From the cell containing the given text, extract its center point as (x, y) coordinate. 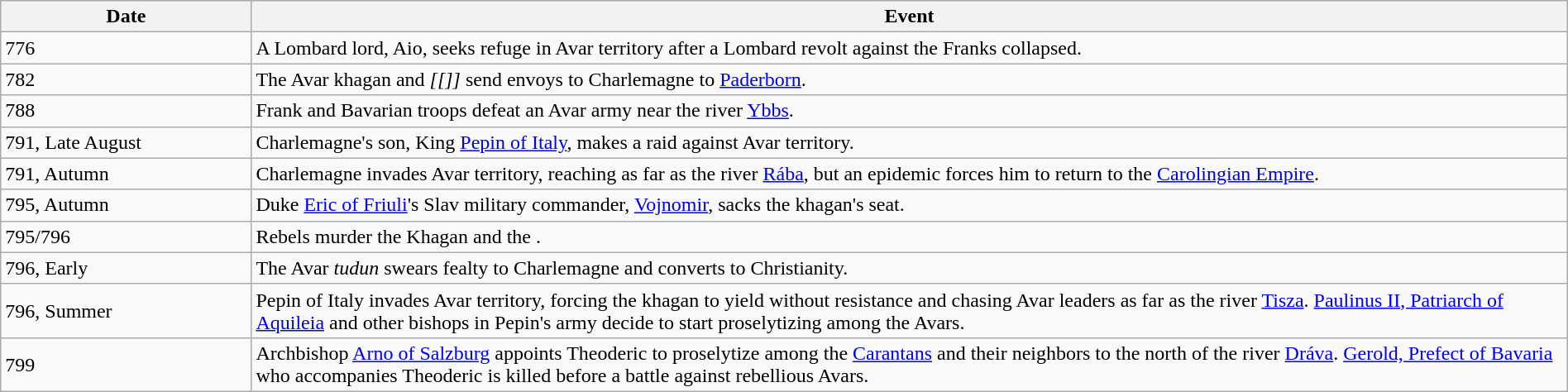
799 (126, 364)
Charlemagne's son, King Pepin of Italy, makes a raid against Avar territory. (910, 142)
The Avar tudun swears fealty to Charlemagne and converts to Christianity. (910, 268)
Duke Eric of Friuli's Slav military commander, Vojnomir, sacks the khagan's seat. (910, 205)
796, Early (126, 268)
The Avar khagan and [[]] send envoys to Charlemagne to Paderborn. (910, 79)
Date (126, 17)
Event (910, 17)
A Lombard lord, Aio, seeks refuge in Avar territory after a Lombard revolt against the Franks collapsed. (910, 48)
Rebels murder the Khagan and the . (910, 237)
782 (126, 79)
776 (126, 48)
795, Autumn (126, 205)
Frank and Bavarian troops defeat an Avar army near the river Ybbs. (910, 111)
795/796 (126, 237)
791, Autumn (126, 174)
791, Late August (126, 142)
796, Summer (126, 311)
788 (126, 111)
Charlemagne invades Avar territory, reaching as far as the river Rába, but an epidemic forces him to return to the Carolingian Empire. (910, 174)
